Identify which cell holds the provided text, then report its [x, y] central coordinate. 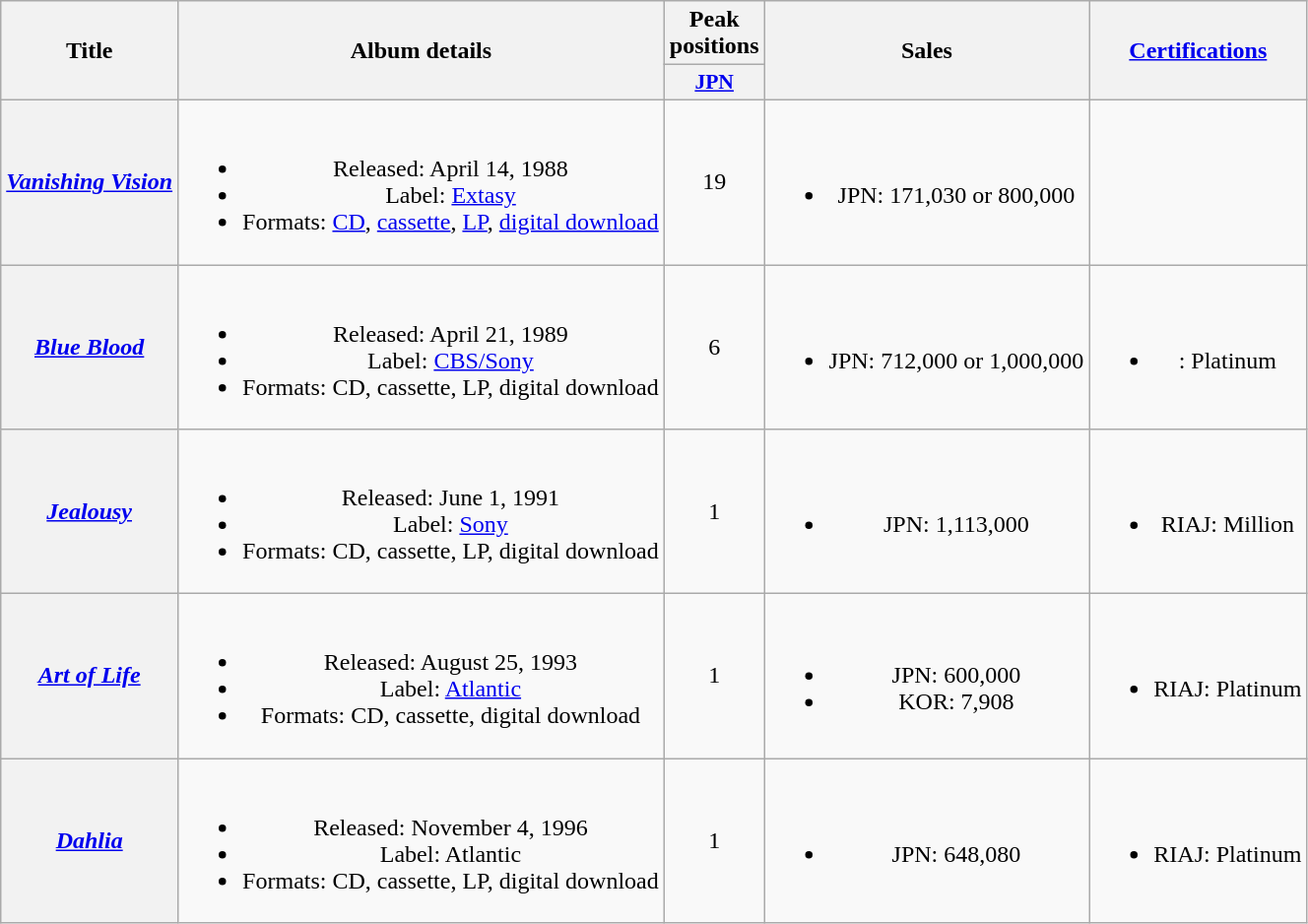
6 [714, 347]
Released: April 21, 1989Label: CBS/SonyFormats: CD, cassette, LP, digital download [422, 347]
Album details [422, 51]
Released: June 1, 1991Label: SonyFormats: CD, cassette, LP, digital download [422, 512]
: Platinum [1198, 347]
19 [714, 181]
Jealousy [90, 512]
JPN [714, 83]
Sales [927, 51]
Peak positions [714, 33]
Released: August 25, 1993Label: AtlanticFormats: CD, cassette, digital download [422, 676]
Released: November 4, 1996Label: AtlanticFormats: CD, cassette, LP, digital download [422, 841]
Released: April 14, 1988Label: ExtasyFormats: CD, cassette, LP, digital download [422, 181]
JPN: 648,080 [927, 841]
Vanishing Vision [90, 181]
Blue Blood [90, 347]
Title [90, 51]
RIAJ: Million [1198, 512]
Dahlia [90, 841]
JPN: 712,000 or 1,000,000 [927, 347]
JPN: 171,030 or 800,000 [927, 181]
Certifications [1198, 51]
JPN: 600,000KOR: 7,908 [927, 676]
JPN: 1,113,000 [927, 512]
Art of Life [90, 676]
